Scan for the cell matching the given text and deliver its (x, y) coordinate at center. 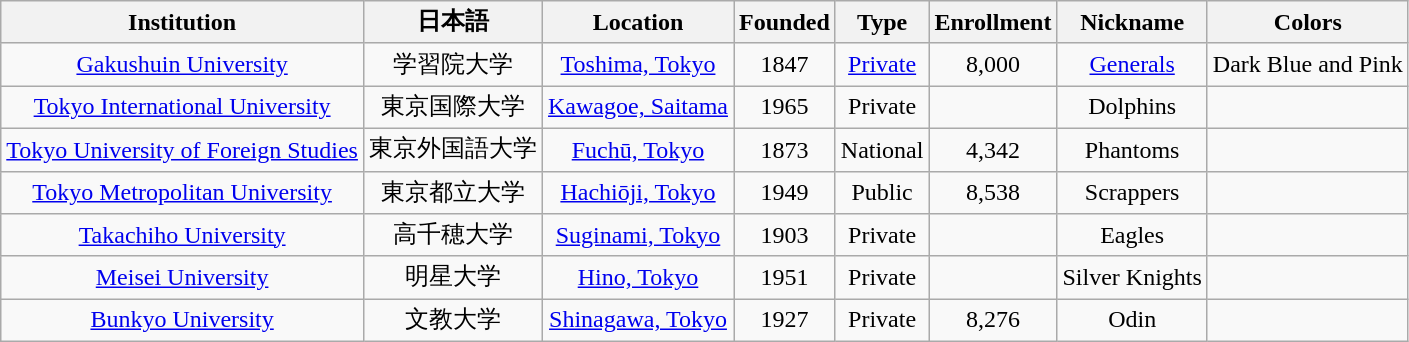
Kawagoe, Saitama (638, 108)
Institution (182, 22)
1949 (785, 192)
8,276 (993, 320)
東京都立大学 (452, 192)
1951 (785, 278)
1873 (785, 150)
Tokyo International University (182, 108)
Hachiōji, Tokyo (638, 192)
東京外国語大学 (452, 150)
明星大学 (452, 278)
Colors (1308, 22)
Hino, Tokyo (638, 278)
Fuchū, Tokyo (638, 150)
Silver Knights (1132, 278)
8,538 (993, 192)
Tokyo University of Foreign Studies (182, 150)
Shinagawa, Tokyo (638, 320)
Odin (1132, 320)
Suginami, Tokyo (638, 236)
東京国際大学 (452, 108)
Phantoms (1132, 150)
Dark Blue and Pink (1308, 64)
日本語 (452, 22)
Tokyo Metropolitan University (182, 192)
Nickname (1132, 22)
8,000 (993, 64)
Takachiho University (182, 236)
1903 (785, 236)
Scrappers (1132, 192)
高千穂大学 (452, 236)
学習院大学 (452, 64)
1965 (785, 108)
Meisei University (182, 278)
1847 (785, 64)
Gakushuin University (182, 64)
Toshima, Tokyo (638, 64)
Generals (1132, 64)
Founded (785, 22)
4,342 (993, 150)
Enrollment (993, 22)
文教大学 (452, 320)
1927 (785, 320)
Dolphins (1132, 108)
Type (882, 22)
National (882, 150)
Public (882, 192)
Eagles (1132, 236)
Location (638, 22)
Bunkyo University (182, 320)
